From the cell containing the given text, extract its center point as [X, Y] coordinate. 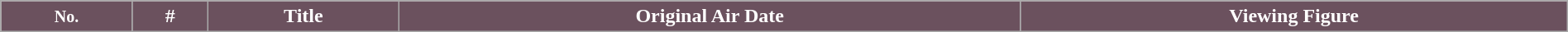
No. [67, 16]
Title [303, 16]
# [170, 16]
Viewing Figure [1293, 16]
Original Air Date [710, 16]
